Find where the given text appears and provide that cell's center as (X, Y) coordinate. 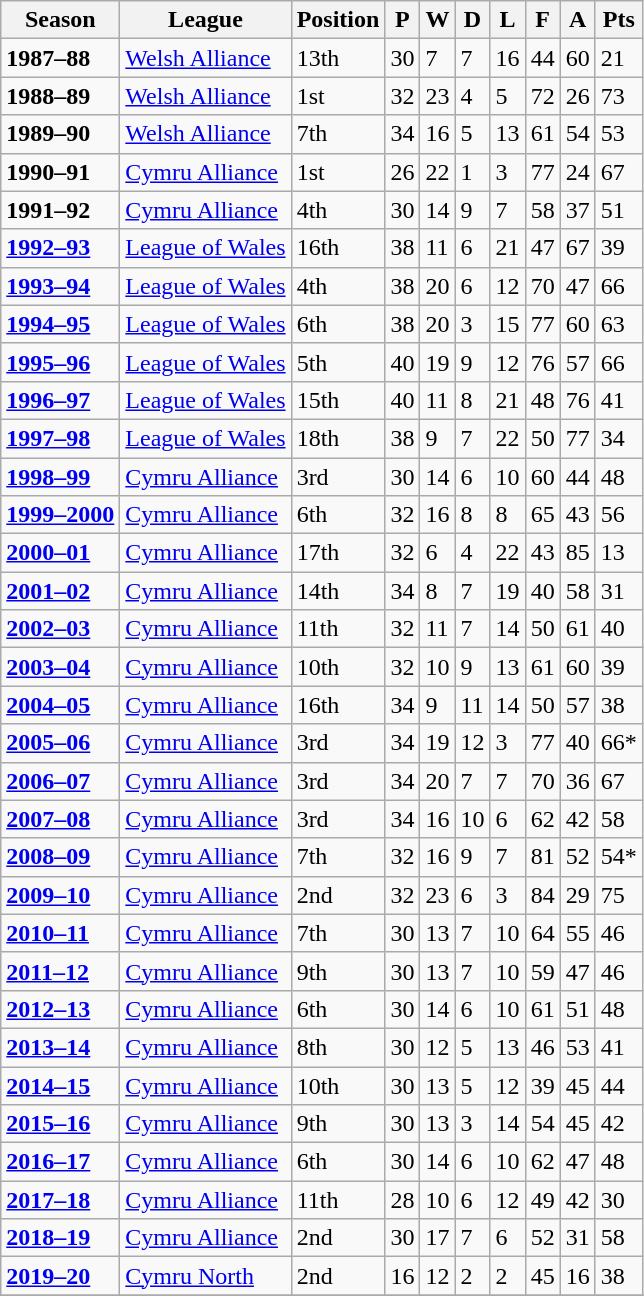
1993–94 (60, 286)
1997–98 (60, 438)
5th (338, 362)
55 (578, 933)
75 (618, 895)
1991–92 (60, 210)
2008–09 (60, 857)
28 (402, 1200)
65 (542, 515)
2013–14 (60, 1047)
64 (542, 933)
Position (338, 20)
2006–07 (60, 781)
P (402, 20)
1989–90 (60, 134)
36 (578, 781)
1992–93 (60, 248)
1999–2000 (60, 515)
66* (618, 743)
15 (508, 324)
2004–05 (60, 705)
2018–19 (60, 1238)
29 (578, 895)
54* (618, 857)
14th (338, 591)
Season (60, 20)
A (578, 20)
2015–16 (60, 1124)
85 (578, 553)
2011–12 (60, 971)
2016–17 (60, 1162)
72 (542, 96)
2019–20 (60, 1276)
W (438, 20)
81 (542, 857)
1995–96 (60, 362)
17 (438, 1238)
2010–11 (60, 933)
2002–03 (60, 629)
59 (542, 971)
1996–97 (60, 400)
13th (338, 58)
17th (338, 553)
League (206, 20)
2001–02 (60, 591)
Pts (618, 20)
84 (542, 895)
18th (338, 438)
2017–18 (60, 1200)
2012–13 (60, 1009)
1994–95 (60, 324)
73 (618, 96)
1 (472, 172)
L (508, 20)
37 (578, 210)
D (472, 20)
2005–06 (60, 743)
1988–89 (60, 96)
24 (578, 172)
2003–04 (60, 667)
2014–15 (60, 1085)
1987–88 (60, 58)
63 (618, 324)
56 (618, 515)
15th (338, 400)
2009–10 (60, 895)
F (542, 20)
49 (542, 1200)
1998–99 (60, 477)
2007–08 (60, 819)
2000–01 (60, 553)
Cymru North (206, 1276)
1990–91 (60, 172)
8th (338, 1047)
